Identify which cell holds the provided text, then report its (x, y) central coordinate. 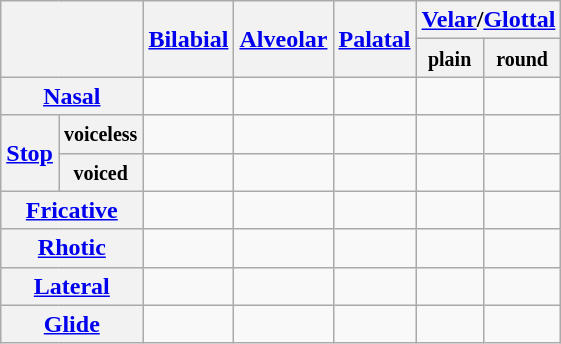
voiceless (100, 134)
round (522, 58)
Rhotic (72, 248)
Nasal (72, 96)
Palatal (374, 39)
Fricative (72, 210)
plain (450, 58)
Alveolar (284, 39)
Glide (72, 324)
Lateral (72, 286)
Stop (30, 153)
Bilabial (188, 39)
voiced (100, 172)
Velar/Glottal (488, 20)
